Scan for the cell matching the given text and deliver its [x, y] coordinate at center. 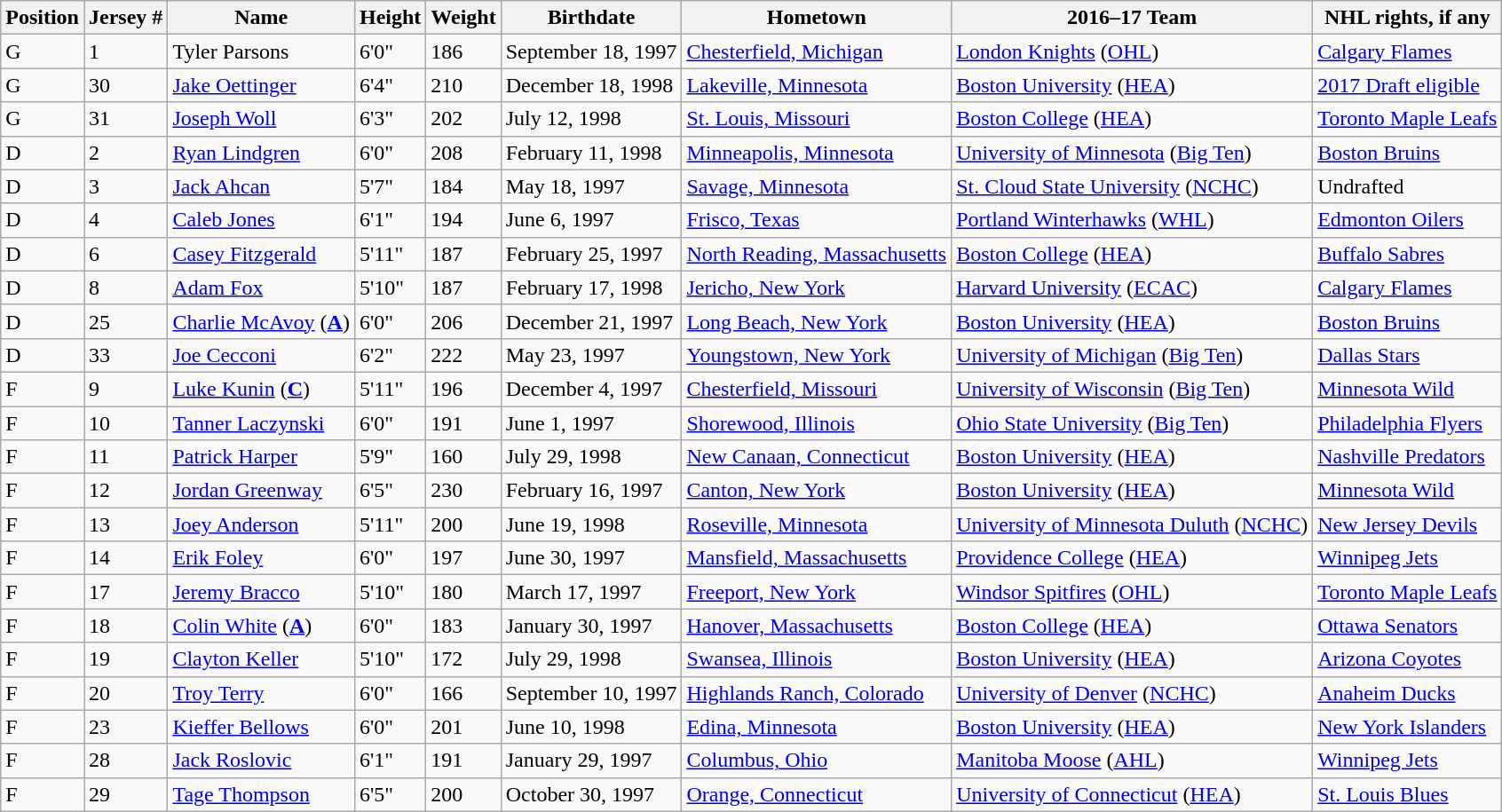
January 29, 1997 [591, 761]
St. Louis, Missouri [817, 119]
Joseph Woll [261, 119]
14 [125, 558]
Portland Winterhawks (WHL) [1133, 220]
North Reading, Massachusetts [817, 254]
University of Wisconsin (Big Ten) [1133, 389]
Long Beach, New York [817, 321]
University of Denver (NCHC) [1133, 693]
4 [125, 220]
University of Michigan (Big Ten) [1133, 355]
Jeremy Bracco [261, 592]
19 [125, 659]
February 25, 1997 [591, 254]
Caleb Jones [261, 220]
Colin White (A) [261, 626]
230 [463, 491]
17 [125, 592]
Ohio State University (Big Ten) [1133, 423]
Shorewood, Illinois [817, 423]
6'3" [390, 119]
8 [125, 288]
Mansfield, Massachusetts [817, 558]
Position [43, 18]
5'9" [390, 457]
10 [125, 423]
Clayton Keller [261, 659]
Birthdate [591, 18]
Jack Ahcan [261, 186]
June 10, 1998 [591, 727]
172 [463, 659]
208 [463, 153]
Roseville, Minnesota [817, 524]
166 [463, 693]
St. Louis Blues [1408, 794]
September 18, 1997 [591, 51]
Manitoba Moose (AHL) [1133, 761]
23 [125, 727]
Height [390, 18]
October 30, 1997 [591, 794]
18 [125, 626]
Charlie McAvoy (A) [261, 321]
May 18, 1997 [591, 186]
June 1, 1997 [591, 423]
Windsor Spitfires (OHL) [1133, 592]
Edina, Minnesota [817, 727]
Patrick Harper [261, 457]
Minneapolis, Minnesota [817, 153]
194 [463, 220]
201 [463, 727]
Tanner Laczynski [261, 423]
186 [463, 51]
December 18, 1998 [591, 85]
29 [125, 794]
New Canaan, Connecticut [817, 457]
Kieffer Bellows [261, 727]
Philadelphia Flyers [1408, 423]
197 [463, 558]
Orange, Connecticut [817, 794]
St. Cloud State University (NCHC) [1133, 186]
206 [463, 321]
Hometown [817, 18]
183 [463, 626]
30 [125, 85]
Undrafted [1408, 186]
Hanover, Massachusetts [817, 626]
6'4" [390, 85]
160 [463, 457]
University of Connecticut (HEA) [1133, 794]
December 21, 1997 [591, 321]
2017 Draft eligible [1408, 85]
12 [125, 491]
Joey Anderson [261, 524]
222 [463, 355]
Chesterfield, Missouri [817, 389]
February 11, 1998 [591, 153]
Arizona Coyotes [1408, 659]
Edmonton Oilers [1408, 220]
University of Minnesota Duluth (NCHC) [1133, 524]
Highlands Ranch, Colorado [817, 693]
31 [125, 119]
5'7" [390, 186]
New Jersey Devils [1408, 524]
Frisco, Texas [817, 220]
25 [125, 321]
Columbus, Ohio [817, 761]
Lakeville, Minnesota [817, 85]
Erik Foley [261, 558]
Ryan Lindgren [261, 153]
180 [463, 592]
New York Islanders [1408, 727]
28 [125, 761]
May 23, 1997 [591, 355]
Name [261, 18]
Troy Terry [261, 693]
1 [125, 51]
11 [125, 457]
Jericho, New York [817, 288]
March 17, 1997 [591, 592]
6 [125, 254]
Dallas Stars [1408, 355]
February 17, 1998 [591, 288]
January 30, 1997 [591, 626]
June 19, 1998 [591, 524]
Freeport, New York [817, 592]
Youngstown, New York [817, 355]
Swansea, Illinois [817, 659]
June 30, 1997 [591, 558]
Jake Oettinger [261, 85]
9 [125, 389]
Harvard University (ECAC) [1133, 288]
Nashville Predators [1408, 457]
33 [125, 355]
Savage, Minnesota [817, 186]
196 [463, 389]
Providence College (HEA) [1133, 558]
University of Minnesota (Big Ten) [1133, 153]
Canton, New York [817, 491]
6'2" [390, 355]
Weight [463, 18]
13 [125, 524]
184 [463, 186]
Casey Fitzgerald [261, 254]
September 10, 1997 [591, 693]
February 16, 1997 [591, 491]
Joe Cecconi [261, 355]
Jersey # [125, 18]
July 12, 1998 [591, 119]
Tyler Parsons [261, 51]
NHL rights, if any [1408, 18]
202 [463, 119]
December 4, 1997 [591, 389]
Jordan Greenway [261, 491]
Adam Fox [261, 288]
3 [125, 186]
2016–17 Team [1133, 18]
Tage Thompson [261, 794]
20 [125, 693]
Jack Roslovic [261, 761]
Anaheim Ducks [1408, 693]
Buffalo Sabres [1408, 254]
2 [125, 153]
210 [463, 85]
Ottawa Senators [1408, 626]
June 6, 1997 [591, 220]
Chesterfield, Michigan [817, 51]
London Knights (OHL) [1133, 51]
Luke Kunin (C) [261, 389]
